Locate the cell with the specified text and output its [x, y] center coordinate. 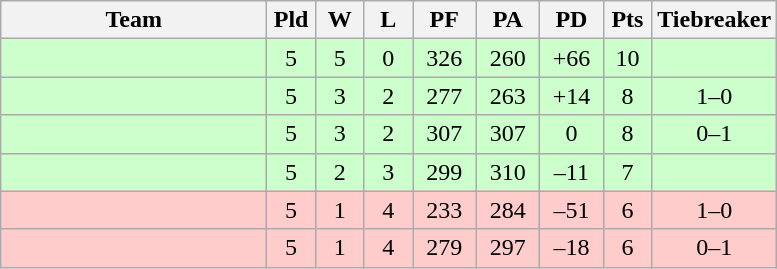
L [388, 20]
–11 [572, 172]
297 [508, 248]
263 [508, 96]
279 [444, 248]
10 [628, 58]
–18 [572, 248]
Pld [292, 20]
233 [444, 210]
310 [508, 172]
Team [134, 20]
260 [508, 58]
–51 [572, 210]
+14 [572, 96]
284 [508, 210]
7 [628, 172]
326 [444, 58]
Pts [628, 20]
W [340, 20]
299 [444, 172]
PF [444, 20]
PA [508, 20]
277 [444, 96]
PD [572, 20]
Tiebreaker [714, 20]
+66 [572, 58]
